Return (x, y) of the center of cell containing provided text 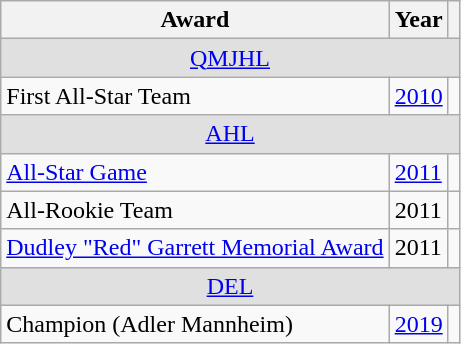
First All-Star Team (195, 96)
2019 (418, 324)
2010 (418, 96)
QMJHL (230, 58)
AHL (230, 134)
All-Rookie Team (195, 210)
All-Star Game (195, 172)
Dudley "Red" Garrett Memorial Award (195, 248)
DEL (230, 286)
Champion (Adler Mannheim) (195, 324)
Award (195, 20)
Year (418, 20)
